Capture the cell that displays the provided text and extract its [X, Y] central coordinate. 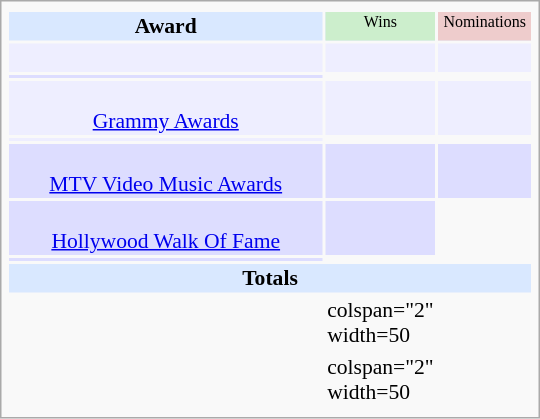
Wins [381, 26]
Nominations [484, 26]
Totals [270, 278]
Grammy Awards [166, 108]
Hollywood Walk Of Fame [166, 228]
Award [166, 26]
MTV Video Music Awards [166, 171]
